Find where the given text appears and provide that cell's center as (X, Y) coordinate. 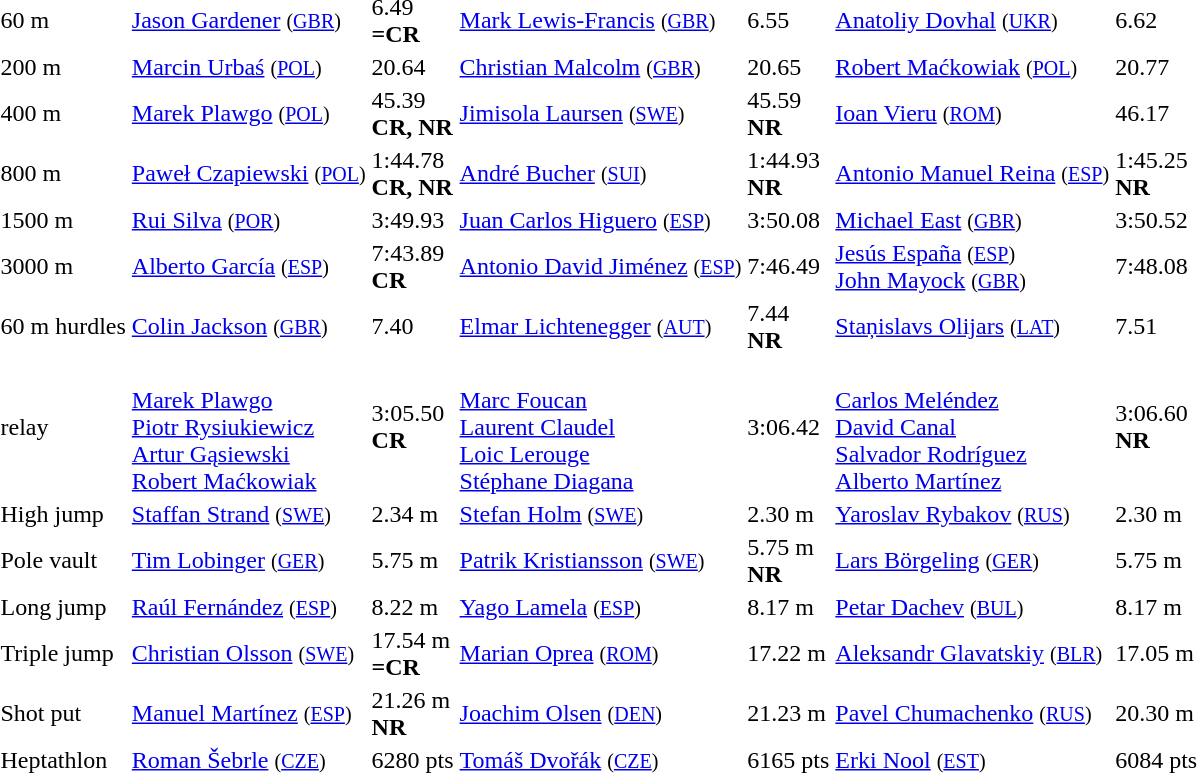
Juan Carlos Higuero (ESP) (600, 220)
3:50.08 (788, 220)
Antonio Manuel Reina (ESP) (972, 174)
Petar Dachev (BUL) (972, 607)
7.44NR (788, 326)
8.22 m (412, 607)
Aleksandr Glavatskiy (BLR) (972, 654)
Jesús España (ESP) John Mayock (GBR) (972, 266)
3:05.50CR (412, 427)
Jimisola Laursen (SWE) (600, 114)
Manuel Martínez (ESP) (248, 714)
Staņislavs Olijars (LAT) (972, 326)
Antonio David Jiménez (ESP) (600, 266)
1:44.93NR (788, 174)
17.22 m (788, 654)
Carlos MeléndezDavid CanalSalvador RodríguezAlberto Martínez (972, 427)
Elmar Lichtenegger (AUT) (600, 326)
Marek PlawgoPiotr RysiukiewiczArtur GąsiewskiRobert Maćkowiak (248, 427)
Marian Oprea (ROM) (600, 654)
21.23 m (788, 714)
7:46.49 (788, 266)
17.54 m=CR (412, 654)
Marek Plawgo (POL) (248, 114)
Colin Jackson (GBR) (248, 326)
Tim Lobinger (GER) (248, 560)
Yaroslav Rybakov (RUS) (972, 514)
Robert Maćkowiak (POL) (972, 67)
Yago Lamela (ESP) (600, 607)
Ioan Vieru (ROM) (972, 114)
Raúl Fernández (ESP) (248, 607)
1:44.78CR, NR (412, 174)
André Bucher (SUI) (600, 174)
Marcin Urbaś (POL) (248, 67)
20.65 (788, 67)
Rui Silva (POR) (248, 220)
3:49.93 (412, 220)
Christian Olsson (SWE) (248, 654)
2.34 m (412, 514)
21.26 mNR (412, 714)
Marc FoucanLaurent ClaudelLoic LerougeStéphane Diagana (600, 427)
5.75 mNR (788, 560)
Joachim Olsen (DEN) (600, 714)
8.17 m (788, 607)
2.30 m (788, 514)
Stefan Holm (SWE) (600, 514)
45.59NR (788, 114)
Christian Malcolm (GBR) (600, 67)
3:06.42 (788, 427)
7.40 (412, 326)
7:43.89CR (412, 266)
Michael East (GBR) (972, 220)
Lars Börgeling (GER) (972, 560)
Patrik Kristiansson (SWE) (600, 560)
5.75 m (412, 560)
Paweł Czapiewski (POL) (248, 174)
20.64 (412, 67)
Pavel Chumachenko (RUS) (972, 714)
Alberto García (ESP) (248, 266)
Staffan Strand (SWE) (248, 514)
45.39CR, NR (412, 114)
